Provide the [x, y] coordinate of the cell's center where the given text is located.  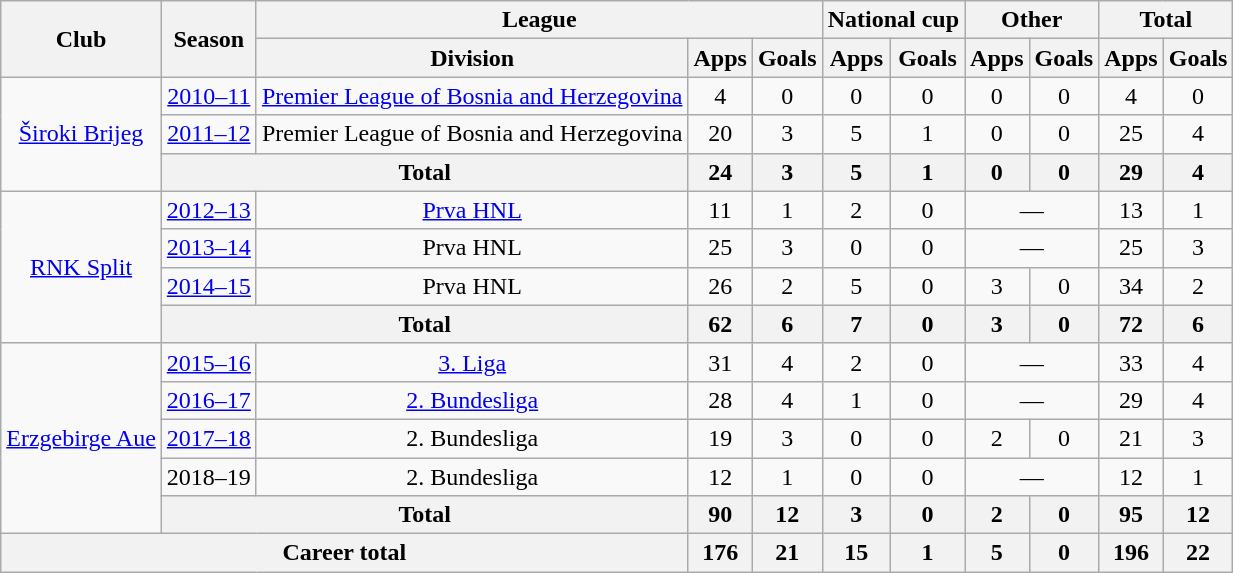
196 [1131, 553]
95 [1131, 515]
26 [720, 286]
Erzgebirge Aue [82, 438]
3. Liga [472, 362]
22 [1198, 553]
13 [1131, 210]
Club [82, 39]
19 [720, 438]
7 [856, 324]
RNK Split [82, 267]
28 [720, 400]
11 [720, 210]
2016–17 [208, 400]
2015–16 [208, 362]
2012–13 [208, 210]
72 [1131, 324]
Division [472, 58]
2018–19 [208, 477]
2017–18 [208, 438]
24 [720, 172]
Široki Brijeg [82, 134]
2011–12 [208, 134]
2010–11 [208, 96]
15 [856, 553]
31 [720, 362]
62 [720, 324]
20 [720, 134]
2014–15 [208, 286]
Career total [344, 553]
Other [1032, 20]
33 [1131, 362]
2013–14 [208, 248]
176 [720, 553]
Season [208, 39]
34 [1131, 286]
National cup [893, 20]
League [539, 20]
90 [720, 515]
